Provide the (X, Y) coordinate of the cell's center where the given text is located.  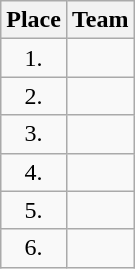
Team (100, 20)
6. (34, 248)
5. (34, 210)
2. (34, 96)
Place (34, 20)
4. (34, 172)
1. (34, 58)
3. (34, 134)
